Extract the (x, y) coordinate from the center of the cell holding the provided text.  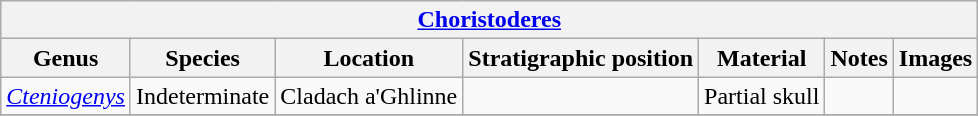
Cladach a'Ghlinne (369, 96)
Species (202, 58)
Material (762, 58)
Images (935, 58)
Stratigraphic position (581, 58)
Indeterminate (202, 96)
Genus (66, 58)
Partial skull (762, 96)
Notes (859, 58)
Location (369, 58)
Choristoderes (490, 20)
Cteniogenys (66, 96)
